Return the (x, y) coordinate for the center point of the cell that contains the specified text.  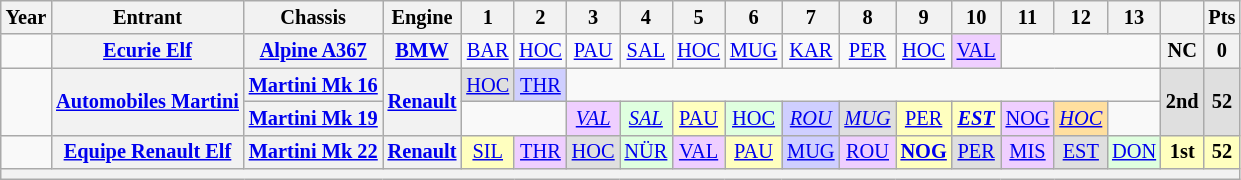
BMW (422, 51)
8 (867, 17)
1st (1182, 152)
10 (976, 17)
9 (924, 17)
Martini Mk 22 (314, 152)
Year (26, 17)
Ecurie Elf (148, 51)
0 (1222, 51)
Automobiles Martini (148, 102)
DON (1134, 152)
Martini Mk 19 (314, 118)
1 (488, 17)
5 (698, 17)
13 (1134, 17)
3 (594, 17)
MIS (1028, 152)
Engine (422, 17)
KAR (810, 51)
Entrant (148, 17)
Equipe Renault Elf (148, 152)
Chassis (314, 17)
BAR (488, 51)
11 (1028, 17)
NÜR (646, 152)
Alpine A367 (314, 51)
2 (540, 17)
NC (1182, 51)
4 (646, 17)
6 (754, 17)
2nd (1182, 102)
Pts (1222, 17)
Martini Mk 16 (314, 85)
12 (1080, 17)
7 (810, 17)
SIL (488, 152)
